Pinpoint the cell where the given text exists, returning its [x, y] midpoint coordinate. 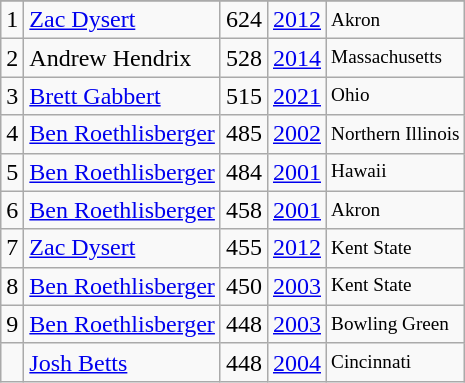
2002 [296, 134]
Hawaii [396, 172]
458 [244, 210]
485 [244, 134]
2014 [296, 58]
Andrew Hendrix [122, 58]
7 [12, 248]
624 [244, 20]
455 [244, 248]
Bowling Green [396, 324]
Cincinnati [396, 362]
528 [244, 58]
Massachusetts [396, 58]
5 [12, 172]
Ohio [396, 96]
2021 [296, 96]
8 [12, 286]
Northern Illinois [396, 134]
3 [12, 96]
9 [12, 324]
Josh Betts [122, 362]
1 [12, 20]
450 [244, 286]
Brett Gabbert [122, 96]
2004 [296, 362]
4 [12, 134]
484 [244, 172]
6 [12, 210]
2 [12, 58]
515 [244, 96]
